Locate the cell with the specified text and output its (X, Y) center coordinate. 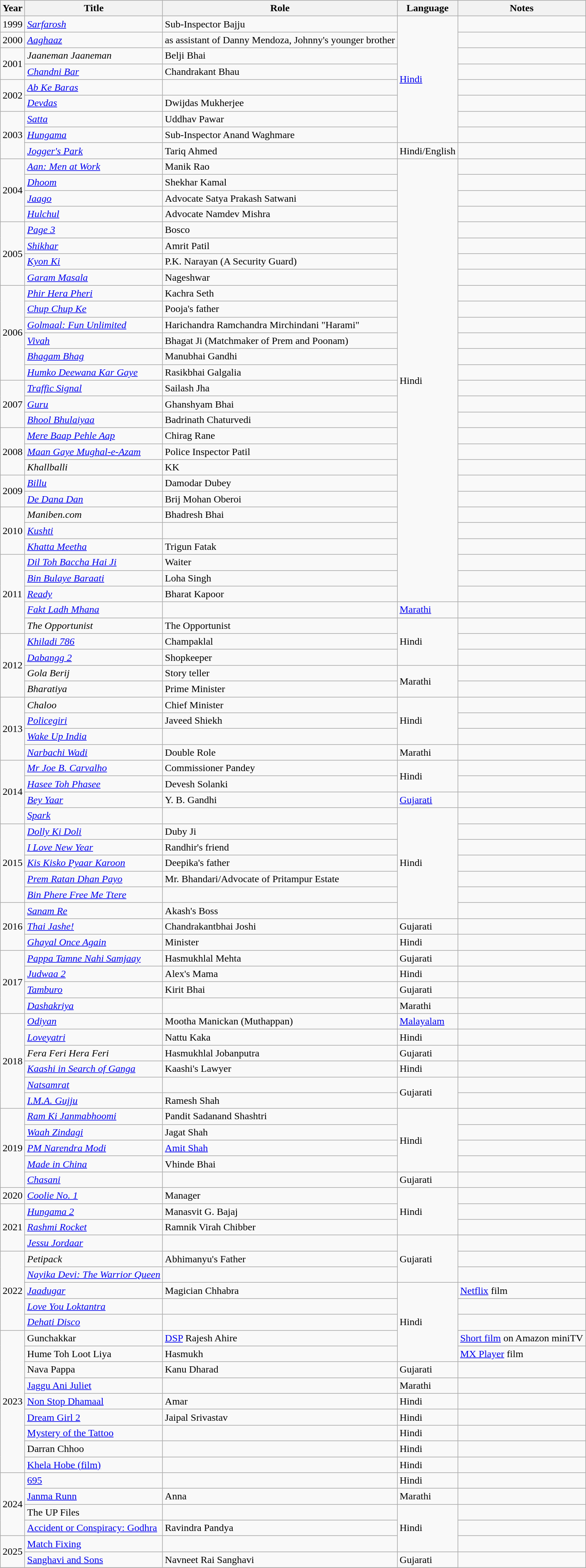
Akash's Boss (280, 910)
Bharat Kapoor (280, 594)
2019 (12, 1148)
Bin Phere Free Me Ttere (94, 895)
De Dana Dan (94, 499)
Ab Ke Baras (94, 87)
Ghanshyam Bhai (280, 404)
Billu (94, 483)
Narbachi Wadi (94, 752)
2015 (12, 863)
Nava Pappa (94, 1370)
Nattu Kaka (280, 1037)
Odiyan (94, 1021)
Bey Yaar (94, 800)
Accident or Conspiracy: Godhra (94, 1528)
Nageshwar (280, 277)
2025 (12, 1552)
Ravindra Pandya (280, 1528)
Mr Joe B. Carvalho (94, 768)
Ghayal Once Again (94, 942)
Vhinde Bhai (280, 1164)
Minister (280, 942)
Khallballi (94, 467)
Policegiri (94, 721)
Wake Up India (94, 737)
Jagat Shah (280, 1132)
Sarfarosh (94, 24)
Sailash Jha (280, 388)
Waiter (280, 562)
Jaadugar (94, 1291)
695 (94, 1481)
Petipack (94, 1259)
Vivah (94, 341)
2024 (12, 1504)
2023 (12, 1402)
Chirag Rane (280, 435)
Loha Singh (280, 578)
2002 (12, 95)
Humko Deewana Kar Gaye (94, 372)
Sub-Inspector Bajju (280, 24)
Phir Hera Pheri (94, 293)
Mere Baap Pehle Aap (94, 435)
Judwaa 2 (94, 974)
Badrinath Chaturvedi (280, 420)
2020 (12, 1195)
Rashmi Rocket (94, 1227)
Prime Minister (280, 689)
Language (428, 8)
Commissioner Pandey (280, 768)
Dolly Ki Doli (94, 831)
Fera Feri Hera Feri (94, 1053)
Ramnik Virah Chibber (280, 1227)
Thai Jashe! (94, 926)
Dhoom (94, 182)
Navneet Rai Sanghavi (280, 1560)
Bharatiya (94, 689)
Love You Loktantra (94, 1306)
2001 (12, 64)
Pappa Tamne Nahi Samjaay (94, 958)
Satta (94, 119)
Year (12, 8)
Sanghavi and Sons (94, 1560)
Coolie No. 1 (94, 1195)
Hasmukhlal Mehta (280, 958)
2013 (12, 729)
Dil Toh Baccha Hai Ji (94, 562)
Hulchul (94, 214)
2012 (12, 665)
Aan: Men at Work (94, 166)
Gunchakkar (94, 1338)
Hume Toh Loot Liya (94, 1354)
Tariq Ahmed (280, 151)
P.K. Narayan (A Security Guard) (280, 262)
Advocate Satya Prakash Satwani (280, 198)
Kushti (94, 531)
Manik Rao (280, 166)
as assistant of Danny Mendoza, Johnny's younger brother (280, 40)
2008 (12, 451)
KK (280, 467)
Ramesh Shah (280, 1101)
Dream Girl 2 (94, 1417)
Dehati Disco (94, 1322)
Bhagat Ji (Matchmaker of Prem and Poonam) (280, 341)
Jessu Jordaar (94, 1243)
Waah Zindagi (94, 1132)
Title (94, 8)
Mootha Manickan (Muthappan) (280, 1021)
2014 (12, 792)
Belji Bhai (280, 56)
Kyon Ki (94, 262)
Guru (94, 404)
Shikhar (94, 246)
Prem Ratan Dhan Payo (94, 879)
Brij Mohan Oberoi (280, 499)
Notes (522, 8)
Shekhar Kamal (280, 182)
Kanu Dharad (280, 1370)
Devesh Solanki (280, 784)
Darran Chhoo (94, 1449)
2003 (12, 135)
Deepika's father (280, 863)
Ram Ki Janmabhoomi (94, 1116)
Dwijdas Mukherjee (280, 103)
Made in China (94, 1164)
2000 (12, 40)
Hungama 2 (94, 1212)
Abhimanyu's Father (280, 1259)
Khela Hobe (film) (94, 1464)
Damodar Dubey (280, 483)
Chandrakant Bhau (280, 72)
Mystery of the Tattoo (94, 1433)
Bosco (280, 230)
Gola Berij (94, 673)
I Love New Year (94, 847)
Sanam Re (94, 910)
Nayika Devi: The Warrior Queen (94, 1275)
Story teller (280, 673)
Manager (280, 1195)
Jaggu Ani Juliet (94, 1385)
Manasvit G. Bajaj (280, 1212)
Amit Shah (280, 1148)
Chandrakantbhai Joshi (280, 926)
Maan Gaye Mughal-e-Azam (94, 451)
Jaago (94, 198)
Hasee Toh Phasee (94, 784)
Kaashi in Search of Ganga (94, 1069)
Dabangg 2 (94, 657)
Trigun Fatak (280, 547)
2017 (12, 982)
2005 (12, 254)
2018 (12, 1061)
Short film on Amazon miniTV (522, 1338)
Uddhav Pawar (280, 119)
Jaipal Srivastav (280, 1417)
Y. B. Gandhi (280, 800)
Hasmukhlal Jobanputra (280, 1053)
Bhadresh Bhai (280, 515)
Netflix film (522, 1291)
Chaloo (94, 705)
Jogger's Park (94, 151)
1999 (12, 24)
Chief Minister (280, 705)
Sub-Inspector Anand Waghmare (280, 135)
Chasani (94, 1180)
Ready (94, 594)
Bin Bulaye Baraati (94, 578)
Shopkeeper (280, 657)
Spark (94, 816)
Page 3 (94, 230)
Rasikbhai Galgalia (280, 372)
Khiladi 786 (94, 641)
2004 (12, 190)
Fakt Ladh Mhana (94, 610)
Anna (280, 1496)
Duby Ji (280, 831)
DSP Rajesh Ahire (280, 1338)
Loveyatri (94, 1037)
Janma Runn (94, 1496)
2007 (12, 404)
Police Inspector Patil (280, 451)
Bhagam Bhag (94, 356)
Role (280, 8)
Kachra Seth (280, 293)
PM Narendra Modi (94, 1148)
2010 (12, 531)
2009 (12, 491)
Khatta Meetha (94, 547)
Hindi/English (428, 151)
Aaghaaz (94, 40)
Bhool Bhulaiyaa (94, 420)
Pooja's father (280, 309)
Non Stop Dhamaal (94, 1401)
Maniben.com (94, 515)
Javeed Shiekh (280, 721)
Chandni Bar (94, 72)
Kirit Bhai (280, 990)
Jaaneman Jaaneman (94, 56)
Chup Chup Ke (94, 309)
MX Player film (522, 1354)
Tamburo (94, 990)
Traffic Signal (94, 388)
Double Role (280, 752)
Harichandra Ramchandra Mirchindani "Harami" (280, 325)
Advocate Namdev Mishra (280, 214)
Randhir's friend (280, 847)
Manubhai Gandhi (280, 356)
Alex's Mama (280, 974)
Malayalam (428, 1021)
2006 (12, 333)
Natsamrat (94, 1085)
Garam Masala (94, 277)
Amar (280, 1401)
The UP Files (94, 1512)
2016 (12, 926)
Hungama (94, 135)
Dashakriya (94, 1006)
Mr. Bhandari/Advocate of Pritampur Estate (280, 879)
Match Fixing (94, 1544)
Champaklal (280, 641)
2011 (12, 594)
Hasmukh (280, 1354)
Magician Chhabra (280, 1291)
Golmaal: Fun Unlimited (94, 325)
2022 (12, 1291)
Devdas (94, 103)
2021 (12, 1227)
Kaashi's Lawyer (280, 1069)
Amrit Patil (280, 246)
Pandit Sadanand Shashtri (280, 1116)
Kis Kisko Pyaar Karoon (94, 863)
I.M.A. Gujju (94, 1101)
